Detect which cell encompasses the target text, then output its (x, y) center coordinate. 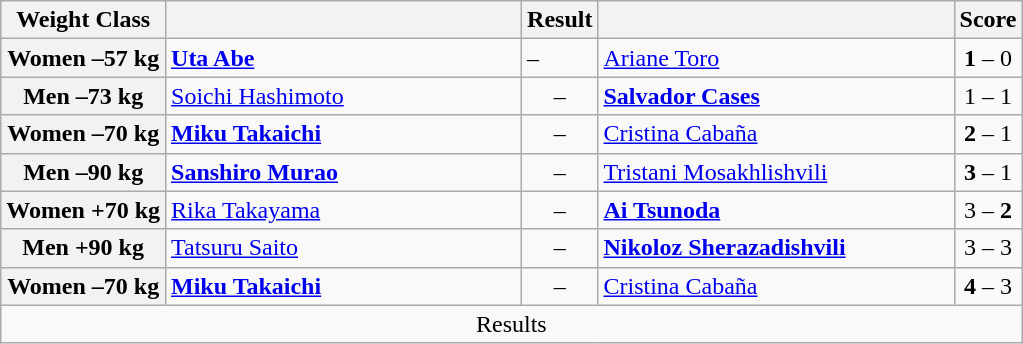
Ai Tsunoda (776, 210)
Women –57 kg (84, 58)
3 – 2 (988, 210)
Men –90 kg (84, 172)
Tristani Mosakhlishvili (776, 172)
Sanshiro Murao (344, 172)
Salvador Cases (776, 96)
Weight Class (84, 20)
Uta Abe (344, 58)
Ariane Toro (776, 58)
Nikoloz Sherazadishvili (776, 248)
Men –73 kg (84, 96)
Women +70 kg (84, 210)
1 – 1 (988, 96)
Results (512, 324)
1 – 0 (988, 58)
3 – 1 (988, 172)
Rika Takayama (344, 210)
4 – 3 (988, 286)
3 – 3 (988, 248)
Soichi Hashimoto (344, 96)
Men +90 kg (84, 248)
Score (988, 20)
2 – 1 (988, 134)
Tatsuru Saito (344, 248)
Result (560, 20)
